For the text-containing cell, return its midpoint in [x, y] coordinate format. 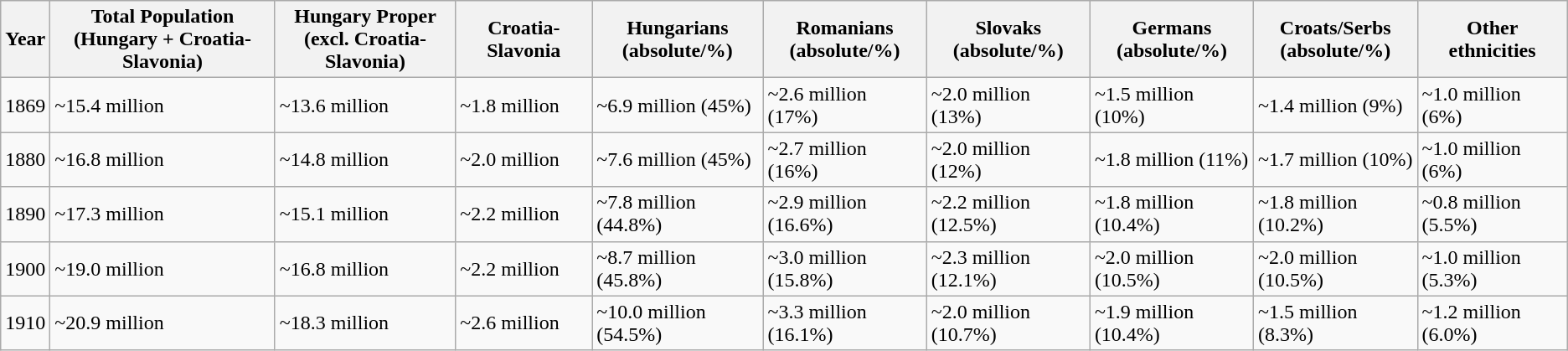
Romanians(absolute/%) [844, 39]
~15.1 million [365, 214]
~1.4 million (9%) [1335, 106]
~20.9 million [162, 323]
~2.0 million [524, 159]
~1.9 million (10.4%) [1171, 323]
~2.2 million (12.5%) [1008, 214]
~1.8 million (10.4%) [1171, 214]
~18.3 million [365, 323]
Croatia-Slavonia [524, 39]
~1.8 million (10.2%) [1335, 214]
~19.0 million [162, 268]
~14.8 million [365, 159]
~2.9 million (16.6%) [844, 214]
Other ethnicities [1493, 39]
1900 [25, 268]
~2.7 million (16%) [844, 159]
Hungarians(absolute/%) [678, 39]
1890 [25, 214]
~15.4 million [162, 106]
~1.8 million (11%) [1171, 159]
~1.0 million (5.3%) [1493, 268]
~3.3 million (16.1%) [844, 323]
Total Population(Hungary + Croatia-Slavonia) [162, 39]
~3.0 million (15.8%) [844, 268]
~0.8 million (5.5%) [1493, 214]
Slovaks(absolute/%) [1008, 39]
~6.9 million (45%) [678, 106]
Year [25, 39]
Croats/Serbs(absolute/%) [1335, 39]
~10.0 million (54.5%) [678, 323]
~7.6 million (45%) [678, 159]
~2.0 million (13%) [1008, 106]
~1.5 million (8.3%) [1335, 323]
~1.2 million (6.0%) [1493, 323]
Germans(absolute/%) [1171, 39]
~13.6 million [365, 106]
~1.8 million [524, 106]
~2.0 million (12%) [1008, 159]
~7.8 million (44.8%) [678, 214]
~2.6 million (17%) [844, 106]
1869 [25, 106]
~2.3 million (12.1%) [1008, 268]
~2.0 million (10.7%) [1008, 323]
1910 [25, 323]
Hungary Proper(excl. Croatia-Slavonia) [365, 39]
~8.7 million (45.8%) [678, 268]
1880 [25, 159]
~17.3 million [162, 214]
~1.5 million (10%) [1171, 106]
~2.6 million [524, 323]
~1.7 million (10%) [1335, 159]
